Extract the [X, Y] coordinate from the center of the cell holding the provided text.  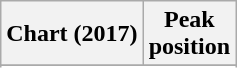
Peakposition [189, 34]
Chart (2017) [72, 34]
